Return [X, Y] of the center of cell containing provided text 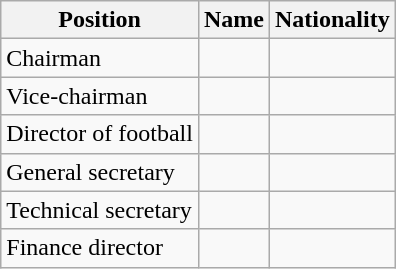
Position [100, 20]
Name [234, 20]
General secretary [100, 172]
Nationality [332, 20]
Vice-chairman [100, 96]
Finance director [100, 248]
Director of football [100, 134]
Chairman [100, 58]
Technical secretary [100, 210]
